Search for the cell housing the specified text and yield its (x, y) center coordinate. 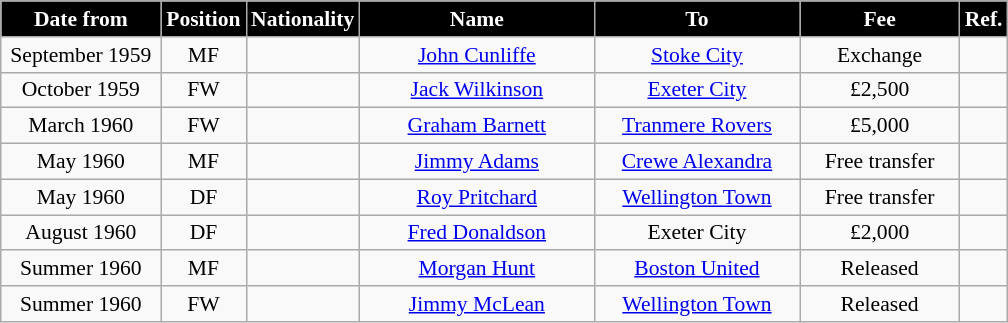
Stoke City (696, 55)
Ref. (984, 19)
Position (204, 19)
March 1960 (81, 126)
John Cunliffe (476, 55)
Tranmere Rovers (696, 126)
Jimmy Adams (476, 162)
Jack Wilkinson (476, 90)
Boston United (696, 269)
£2,500 (880, 90)
October 1959 (81, 90)
Jimmy McLean (476, 304)
Roy Pritchard (476, 197)
£5,000 (880, 126)
Morgan Hunt (476, 269)
Crewe Alexandra (696, 162)
Graham Barnett (476, 126)
Date from (81, 19)
September 1959 (81, 55)
To (696, 19)
August 1960 (81, 233)
Fee (880, 19)
Nationality (302, 19)
Fred Donaldson (476, 233)
Exchange (880, 55)
£2,000 (880, 233)
Name (476, 19)
